Capture the cell that displays the provided text and extract its [X, Y] central coordinate. 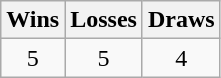
Losses [104, 20]
Draws [181, 20]
Wins [33, 20]
4 [181, 58]
